Detect which cell encompasses the target text, then output its (x, y) center coordinate. 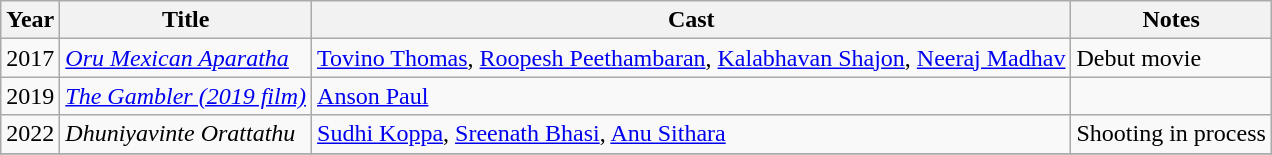
Year (30, 20)
The Gambler (2019 film) (186, 96)
Tovino Thomas, Roopesh Peethambaran, Kalabhavan Shajon, Neeraj Madhav (692, 58)
Debut movie (1171, 58)
Oru Mexican Aparatha (186, 58)
2019 (30, 96)
Shooting in process (1171, 134)
Sudhi Koppa, Sreenath Bhasi, Anu Sithara (692, 134)
2022 (30, 134)
2017 (30, 58)
Dhuniyavinte Orattathu (186, 134)
Cast (692, 20)
Anson Paul (692, 96)
Title (186, 20)
Notes (1171, 20)
